Provide the (x, y) coordinate of the cell's center where the given text is located.  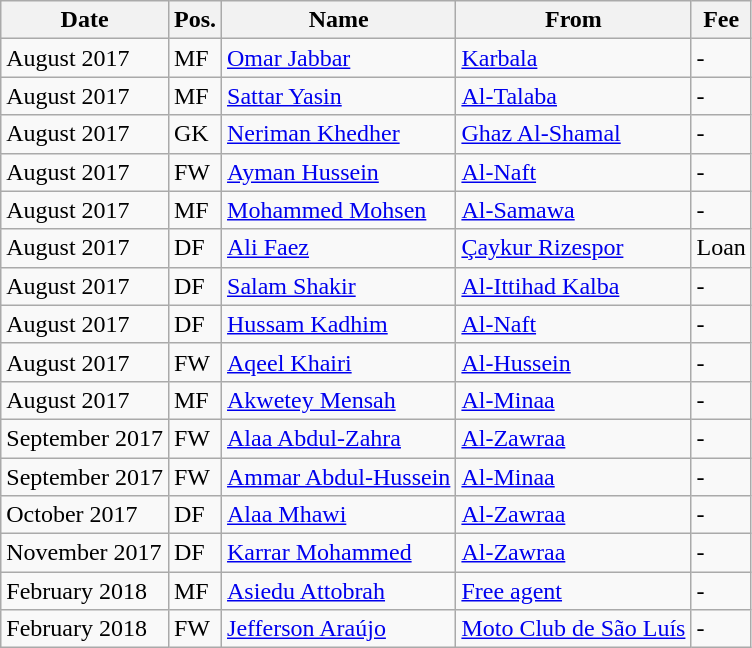
Karbala (574, 58)
Neriman Khedher (339, 134)
Karrar Mohammed (339, 553)
Ayman Hussein (339, 172)
Al-Ittihad Kalba (574, 286)
Jefferson Araújo (339, 629)
Salam Shakir (339, 286)
October 2017 (85, 515)
Fee (721, 20)
Hussam Kadhim (339, 324)
Date (85, 20)
Aqeel Khairi (339, 362)
Asiedu Attobrah (339, 591)
From (574, 20)
Al-Samawa (574, 210)
Çaykur Rizespor (574, 248)
Akwetey Mensah (339, 400)
Pos. (194, 20)
Mohammed Mohsen (339, 210)
Ghaz Al-Shamal (574, 134)
Ali Faez (339, 248)
Sattar Yasin (339, 96)
Alaa Abdul-Zahra (339, 438)
GK (194, 134)
Name (339, 20)
Free agent (574, 591)
Ammar Abdul-Hussein (339, 477)
Moto Club de São Luís (574, 629)
Al-Hussein (574, 362)
Omar Jabbar (339, 58)
Al-Talaba (574, 96)
November 2017 (85, 553)
Loan (721, 248)
Alaa Mhawi (339, 515)
